Provide the (x, y) coordinate of the cell's center where the given text is located.  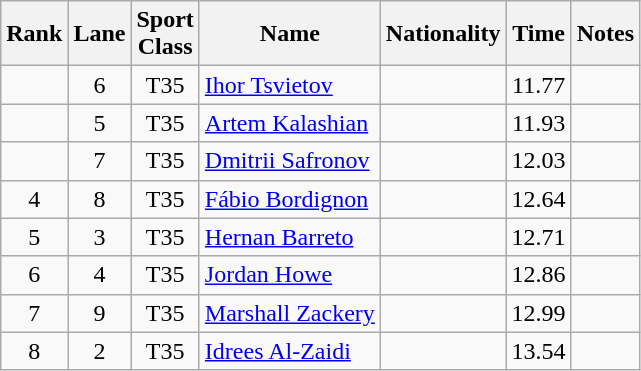
Notes (605, 34)
9 (100, 313)
Nationality (443, 34)
3 (100, 237)
Jordan Howe (290, 275)
Lane (100, 34)
Name (290, 34)
12.71 (538, 237)
12.86 (538, 275)
Idrees Al-Zaidi (290, 351)
Time (538, 34)
Fábio Bordignon (290, 199)
Dmitrii Safronov (290, 161)
Marshall Zackery (290, 313)
SportClass (165, 34)
12.64 (538, 199)
13.54 (538, 351)
Rank (34, 34)
Hernan Barreto (290, 237)
12.99 (538, 313)
11.93 (538, 123)
11.77 (538, 85)
2 (100, 351)
Ihor Tsvietov (290, 85)
Artem Kalashian (290, 123)
12.03 (538, 161)
